Find where the given text appears and provide that cell's center as (x, y) coordinate. 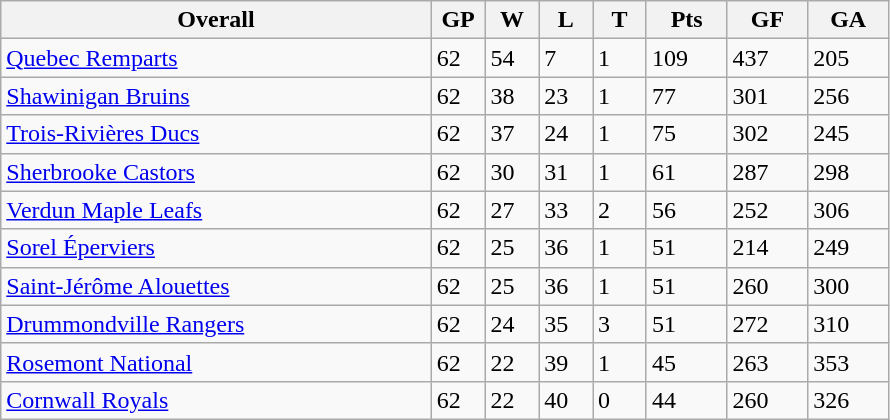
Verdun Maple Leafs (216, 210)
310 (848, 324)
205 (848, 58)
Overall (216, 20)
GA (848, 20)
GP (458, 20)
Saint-Jérôme Alouettes (216, 286)
T (620, 20)
W (512, 20)
40 (566, 400)
306 (848, 210)
7 (566, 58)
252 (768, 210)
27 (512, 210)
298 (848, 172)
38 (512, 96)
326 (848, 400)
109 (686, 58)
Quebec Remparts (216, 58)
287 (768, 172)
2 (620, 210)
L (566, 20)
0 (620, 400)
Sorel Éperviers (216, 248)
300 (848, 286)
Cornwall Royals (216, 400)
3 (620, 324)
353 (848, 362)
Sherbrooke Castors (216, 172)
245 (848, 134)
37 (512, 134)
45 (686, 362)
249 (848, 248)
61 (686, 172)
77 (686, 96)
23 (566, 96)
256 (848, 96)
263 (768, 362)
214 (768, 248)
30 (512, 172)
35 (566, 324)
31 (566, 172)
437 (768, 58)
302 (768, 134)
Rosemont National (216, 362)
301 (768, 96)
56 (686, 210)
Pts (686, 20)
Trois-Rivières Ducs (216, 134)
75 (686, 134)
33 (566, 210)
Shawinigan Bruins (216, 96)
GF (768, 20)
54 (512, 58)
272 (768, 324)
44 (686, 400)
Drummondville Rangers (216, 324)
39 (566, 362)
